From the cell containing the given text, extract its center point as (X, Y) coordinate. 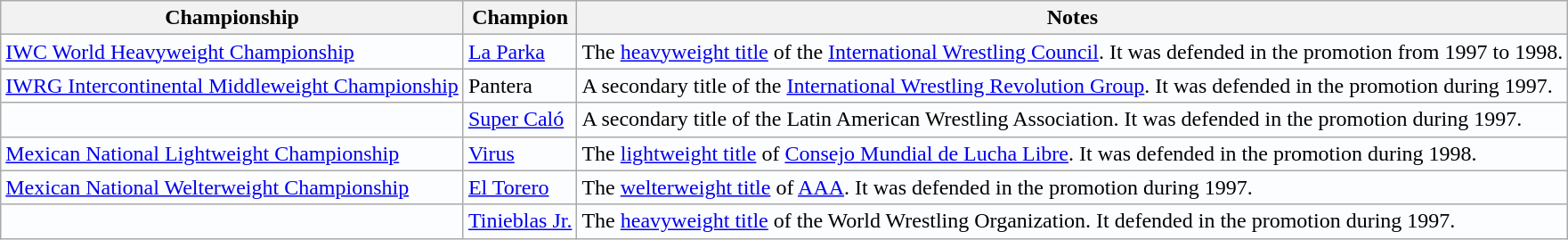
Champion (520, 18)
Pantera (520, 86)
Mexican National Lightweight Championship (232, 153)
The welterweight title of AAA. It was defended in the promotion during 1997. (1072, 187)
La Parka (520, 52)
Tinieblas Jr. (520, 221)
Virus (520, 153)
Notes (1072, 18)
A secondary title of the International Wrestling Revolution Group. It was defended in the promotion during 1997. (1072, 86)
El Torero (520, 187)
The lightweight title of Consejo Mundial de Lucha Libre. It was defended in the promotion during 1998. (1072, 153)
The heavyweight title of the World Wrestling Organization. It defended in the promotion during 1997. (1072, 221)
IWRG Intercontinental Middleweight Championship (232, 86)
A secondary title of the Latin American Wrestling Association. It was defended in the promotion during 1997. (1072, 120)
Super Caló (520, 120)
IWC World Heavyweight Championship (232, 52)
Mexican National Welterweight Championship (232, 187)
The heavyweight title of the International Wrestling Council. It was defended in the promotion from 1997 to 1998. (1072, 52)
Championship (232, 18)
